Output the (x, y) coordinate of the center of the cell containing the given text.  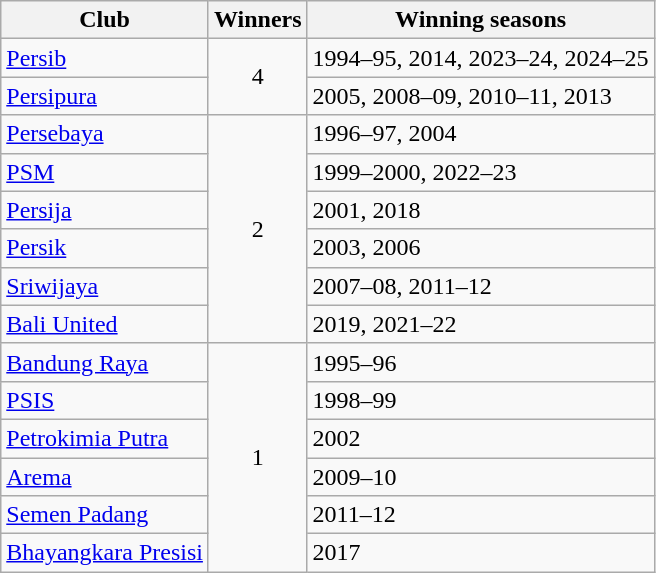
1996–97, 2004 (480, 134)
Club (105, 20)
Winning seasons (480, 20)
Persib (105, 58)
Persipura (105, 96)
2003, 2006 (480, 248)
Sriwijaya (105, 286)
2005, 2008–09, 2010–11, 2013 (480, 96)
2 (258, 229)
Bali United (105, 324)
Persik (105, 248)
2001, 2018 (480, 210)
1998–99 (480, 400)
2007–08, 2011–12 (480, 286)
Petrokimia Putra (105, 438)
Bandung Raya (105, 362)
4 (258, 77)
2017 (480, 553)
1 (258, 457)
Persija (105, 210)
2011–12 (480, 515)
Semen Padang (105, 515)
Arema (105, 477)
1995–96 (480, 362)
2002 (480, 438)
1994–95, 2014, 2023–24, 2024–25 (480, 58)
PSM (105, 172)
Persebaya (105, 134)
1999–2000, 2022–23 (480, 172)
2019, 2021–22 (480, 324)
PSIS (105, 400)
Winners (258, 20)
2009–10 (480, 477)
Bhayangkara Presisi (105, 553)
